From the cell containing the given text, extract its center point as [x, y] coordinate. 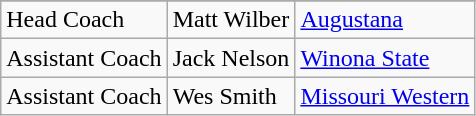
Jack Nelson [231, 58]
Head Coach [84, 20]
Winona State [385, 58]
Augustana [385, 20]
Matt Wilber [231, 20]
Missouri Western [385, 96]
Wes Smith [231, 96]
